From the cell containing the given text, extract its center point as (x, y) coordinate. 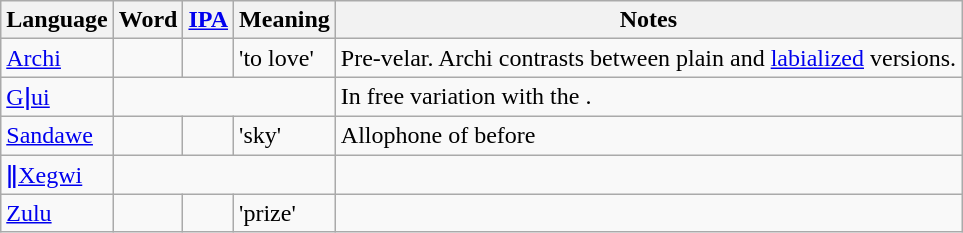
Sandawe (57, 135)
Language (57, 20)
Meaning (285, 20)
Allophone of before (648, 135)
Notes (648, 20)
In free variation with the . (648, 97)
Word (148, 20)
Archi (57, 58)
IPA (208, 20)
'to love' (285, 58)
Zulu (57, 213)
'sky' (285, 135)
Pre-velar. Archi contrasts between plain and labialized versions. (648, 58)
Gǀui (57, 97)
'prize' (285, 213)
ǁXegwi (57, 174)
